Determine the (x, y) coordinate at the center of the cell enclosing the given text.  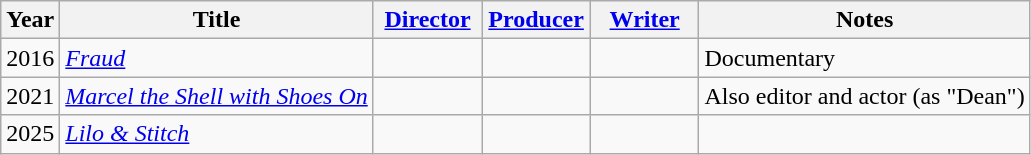
2021 (30, 96)
Marcel the Shell with Shoes On (216, 96)
Documentary (864, 58)
Producer (536, 20)
Director (428, 20)
Fraud (216, 58)
Year (30, 20)
Lilo & Stitch (216, 134)
2025 (30, 134)
Writer (644, 20)
Also editor and actor (as "Dean") (864, 96)
2016 (30, 58)
Title (216, 20)
Notes (864, 20)
